Identify which cell holds the provided text, then report its [X, Y] central coordinate. 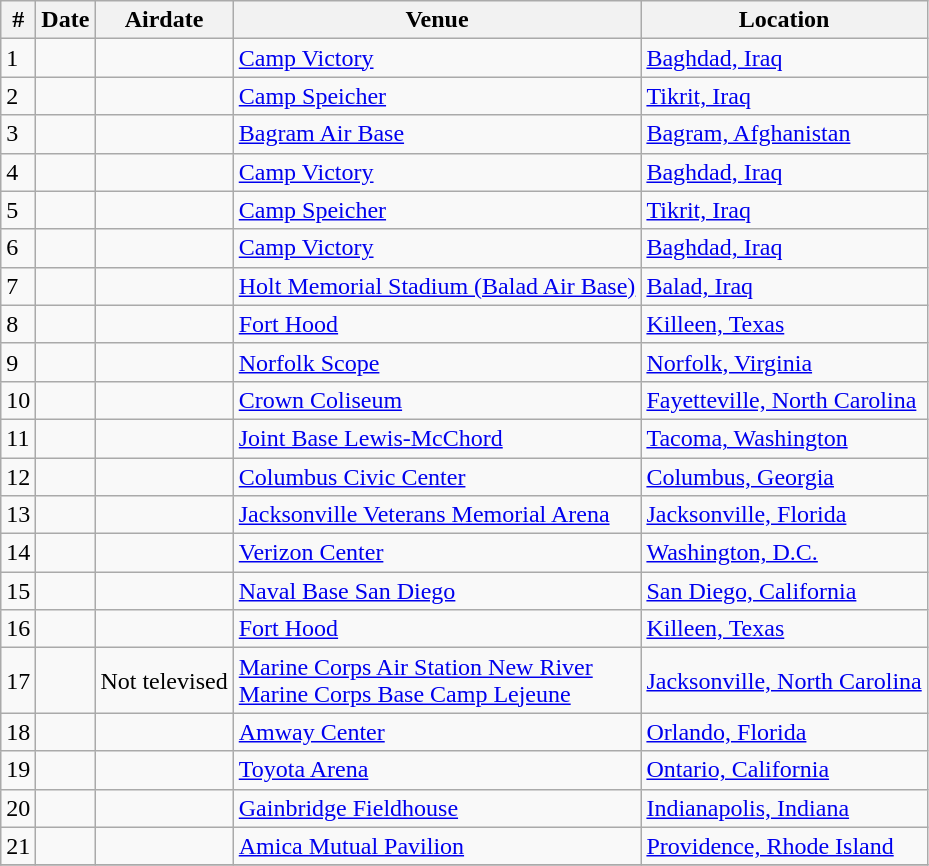
Columbus Civic Center [437, 477]
Date [66, 20]
6 [18, 248]
Washington, D.C. [784, 553]
20 [18, 808]
Columbus, Georgia [784, 477]
Norfolk Scope [437, 362]
12 [18, 477]
14 [18, 553]
Norfolk, Virginia [784, 362]
9 [18, 362]
Crown Coliseum [437, 400]
Jacksonville Veterans Memorial Arena [437, 515]
Joint Base Lewis-McChord [437, 438]
17 [18, 680]
Tacoma, Washington [784, 438]
3 [18, 134]
8 [18, 324]
4 [18, 172]
11 [18, 438]
Fayetteville, North Carolina [784, 400]
Bagram Air Base [437, 134]
10 [18, 400]
Indianapolis, Indiana [784, 808]
San Diego, California [784, 591]
Naval Base San Diego [437, 591]
Amica Mutual Pavilion [437, 846]
Venue [437, 20]
5 [18, 210]
Amway Center [437, 732]
19 [18, 770]
Holt Memorial Stadium (Balad Air Base) [437, 286]
2 [18, 96]
Jacksonville, North Carolina [784, 680]
Not televised [164, 680]
Providence, Rhode Island [784, 846]
16 [18, 629]
Verizon Center [437, 553]
# [18, 20]
21 [18, 846]
Ontario, California [784, 770]
Bagram, Afghanistan [784, 134]
15 [18, 591]
Location [784, 20]
Jacksonville, Florida [784, 515]
Airdate [164, 20]
Balad, Iraq [784, 286]
13 [18, 515]
1 [18, 58]
Gainbridge Fieldhouse [437, 808]
18 [18, 732]
Toyota Arena [437, 770]
Marine Corps Air Station New RiverMarine Corps Base Camp Lejeune [437, 680]
7 [18, 286]
Orlando, Florida [784, 732]
